Return the (X, Y) coordinate for the center point of the cell that contains the specified text.  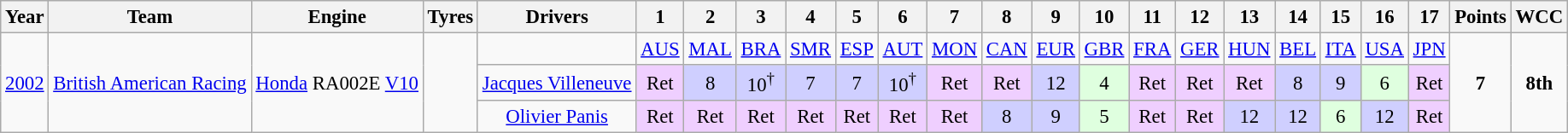
2002 (25, 84)
3 (760, 17)
11 (1153, 17)
EUR (1056, 49)
HUN (1249, 49)
Olivier Panis (557, 117)
Team (150, 17)
SMR (811, 49)
BEL (1298, 49)
British American Racing (150, 84)
Year (25, 17)
16 (1384, 17)
Engine (336, 17)
USA (1384, 49)
GBR (1103, 49)
14 (1298, 17)
17 (1430, 17)
Drivers (557, 17)
GER (1200, 49)
WCC (1539, 17)
ITA (1341, 49)
CAN (1006, 49)
MAL (711, 49)
JPN (1430, 49)
2 (711, 17)
FRA (1153, 49)
MON (955, 49)
ESP (857, 49)
Points (1481, 17)
Tyres (450, 17)
1 (660, 17)
BRA (760, 49)
AUT (902, 49)
15 (1341, 17)
Honda RA002E V10 (336, 84)
Jacques Villeneuve (557, 83)
AUS (660, 49)
10 (1103, 17)
13 (1249, 17)
8th (1539, 84)
